Determine the (X, Y) coordinate at the center of the cell enclosing the given text.  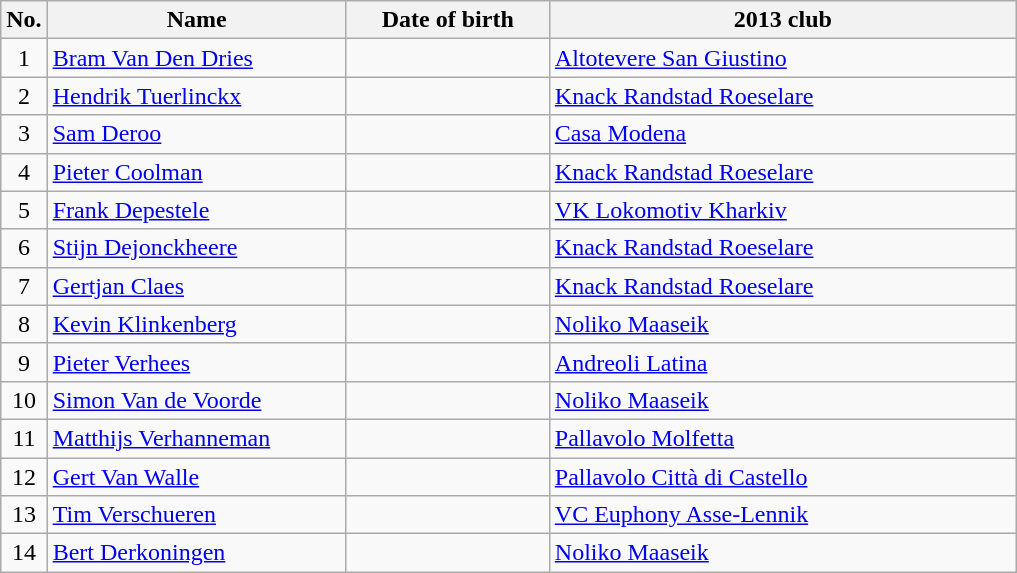
Hendrik Tuerlinckx (196, 96)
12 (24, 477)
Date of birth (448, 20)
Simon Van de Voorde (196, 400)
Bram Van Den Dries (196, 58)
7 (24, 286)
Bert Derkoningen (196, 553)
Pieter Verhees (196, 362)
Tim Verschueren (196, 515)
VC Euphony Asse-Lennik (782, 515)
8 (24, 324)
3 (24, 134)
2 (24, 96)
Andreoli Latina (782, 362)
Gert Van Walle (196, 477)
1 (24, 58)
11 (24, 438)
Altotevere San Giustino (782, 58)
Sam Deroo (196, 134)
Kevin Klinkenberg (196, 324)
13 (24, 515)
Gertjan Claes (196, 286)
No. (24, 20)
Stijn Dejonckheere (196, 248)
Frank Depestele (196, 210)
10 (24, 400)
Matthijs Verhanneman (196, 438)
6 (24, 248)
9 (24, 362)
Name (196, 20)
5 (24, 210)
Pieter Coolman (196, 172)
14 (24, 553)
4 (24, 172)
Casa Modena (782, 134)
2013 club (782, 20)
VK Lokomotiv Kharkiv (782, 210)
Pallavolo Molfetta (782, 438)
Pallavolo Città di Castello (782, 477)
